Return the [X, Y] coordinate for the center point of the cell that contains the specified text.  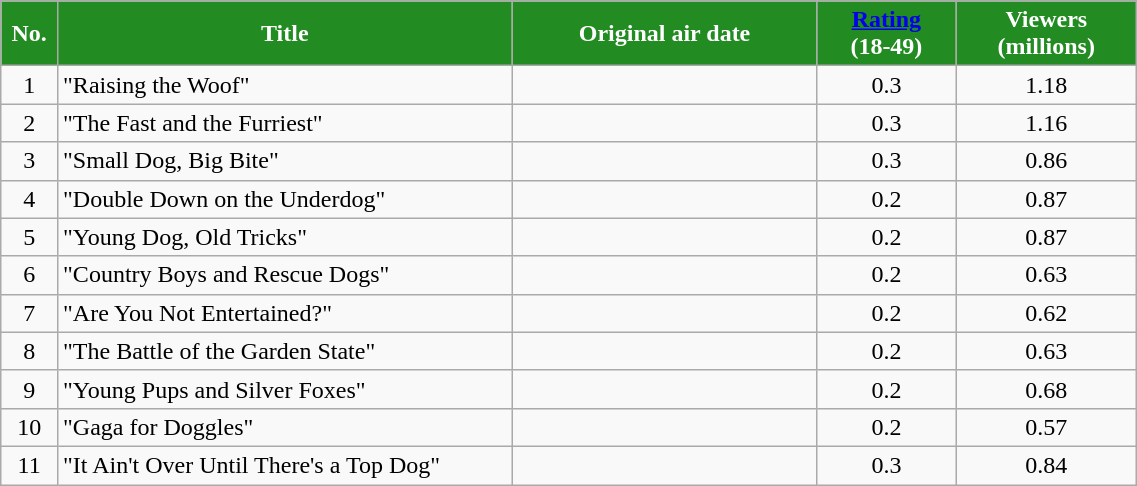
8 [30, 351]
3 [30, 161]
6 [30, 275]
"Young Pups and Silver Foxes" [285, 389]
Title [285, 34]
4 [30, 199]
0.86 [1046, 161]
0.57 [1046, 427]
"Young Dog, Old Tricks" [285, 237]
"Raising the Woof" [285, 85]
"The Battle of the Garden State" [285, 351]
Rating(18-49) [886, 34]
2 [30, 123]
"Are You Not Entertained?" [285, 313]
"Country Boys and Rescue Dogs" [285, 275]
7 [30, 313]
Original air date [664, 34]
1.16 [1046, 123]
0.84 [1046, 465]
"It Ain't Over Until There's a Top Dog" [285, 465]
9 [30, 389]
11 [30, 465]
0.68 [1046, 389]
10 [30, 427]
"Gaga for Doggles" [285, 427]
0.62 [1046, 313]
5 [30, 237]
Viewers(millions) [1046, 34]
1 [30, 85]
No. [30, 34]
1.18 [1046, 85]
"Small Dog, Big Bite" [285, 161]
"Double Down on the Underdog" [285, 199]
"The Fast and the Furriest" [285, 123]
